For the text-containing cell, return its midpoint in [X, Y] coordinate format. 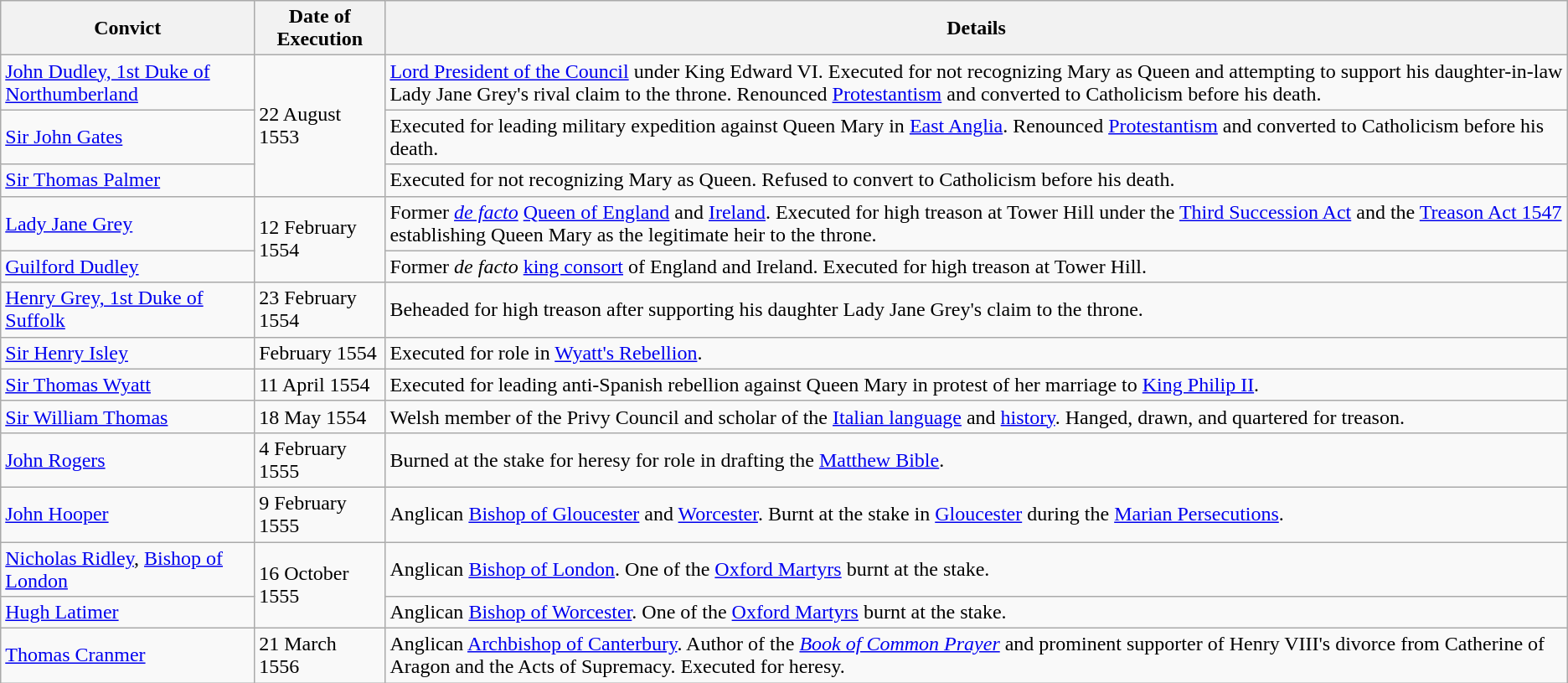
Executed for leading anti-Spanish rebellion against Queen Mary in protest of her marriage to King Philip II. [977, 385]
Sir William Thomas [127, 417]
Hugh Latimer [127, 613]
Anglican Bishop of London. One of the Oxford Martyrs burnt at the stake. [977, 568]
Thomas Cranmer [127, 655]
Anglican Bishop of Worcester. One of the Oxford Martyrs burnt at the stake. [977, 613]
Burned at the stake for heresy for role in drafting the Matthew Bible. [977, 459]
Convict [127, 28]
Guilford Dudley [127, 266]
February 1554 [320, 353]
Executed for role in Wyatt's Rebellion. [977, 353]
Beheaded for high treason after supporting his daughter Lady Jane Grey's claim to the throne. [977, 310]
Sir Henry Isley [127, 353]
Sir John Gates [127, 137]
Details [977, 28]
9 February 1555 [320, 515]
11 April 1554 [320, 385]
Date of Execution [320, 28]
Henry Grey, 1st Duke of Suffolk [127, 310]
23 February 1554 [320, 310]
Anglican Bishop of Gloucester and Worcester. Burnt at the stake in Gloucester during the Marian Persecutions. [977, 515]
Sir Thomas Wyatt [127, 385]
Executed for leading military expedition against Queen Mary in East Anglia. Renounced Protestantism and converted to Catholicism before his death. [977, 137]
Former de facto king consort of England and Ireland. Executed for high treason at Tower Hill. [977, 266]
12 February 1554 [320, 240]
22 August 1553 [320, 126]
John Hooper [127, 515]
Welsh member of the Privy Council and scholar of the Italian language and history. Hanged, drawn, and quartered for treason. [977, 417]
John Dudley, 1st Duke of Northumberland [127, 82]
4 February 1555 [320, 459]
21 March 1556 [320, 655]
John Rogers [127, 459]
Lady Jane Grey [127, 223]
16 October 1555 [320, 585]
Sir Thomas Palmer [127, 180]
Nicholas Ridley, Bishop of London [127, 568]
18 May 1554 [320, 417]
Executed for not recognizing Mary as Queen. Refused to convert to Catholicism before his death. [977, 180]
